Pinpoint the cell where the given text exists, returning its (x, y) midpoint coordinate. 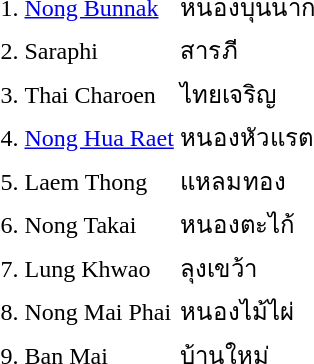
Laem Thong (99, 181)
Nong Takai (99, 224)
Saraphi (99, 50)
Lung Khwao (99, 268)
Nong Hua Raet (99, 138)
Thai Charoen (99, 94)
Nong Mai Phai (99, 312)
